Return (X, Y) of the center of cell containing provided text 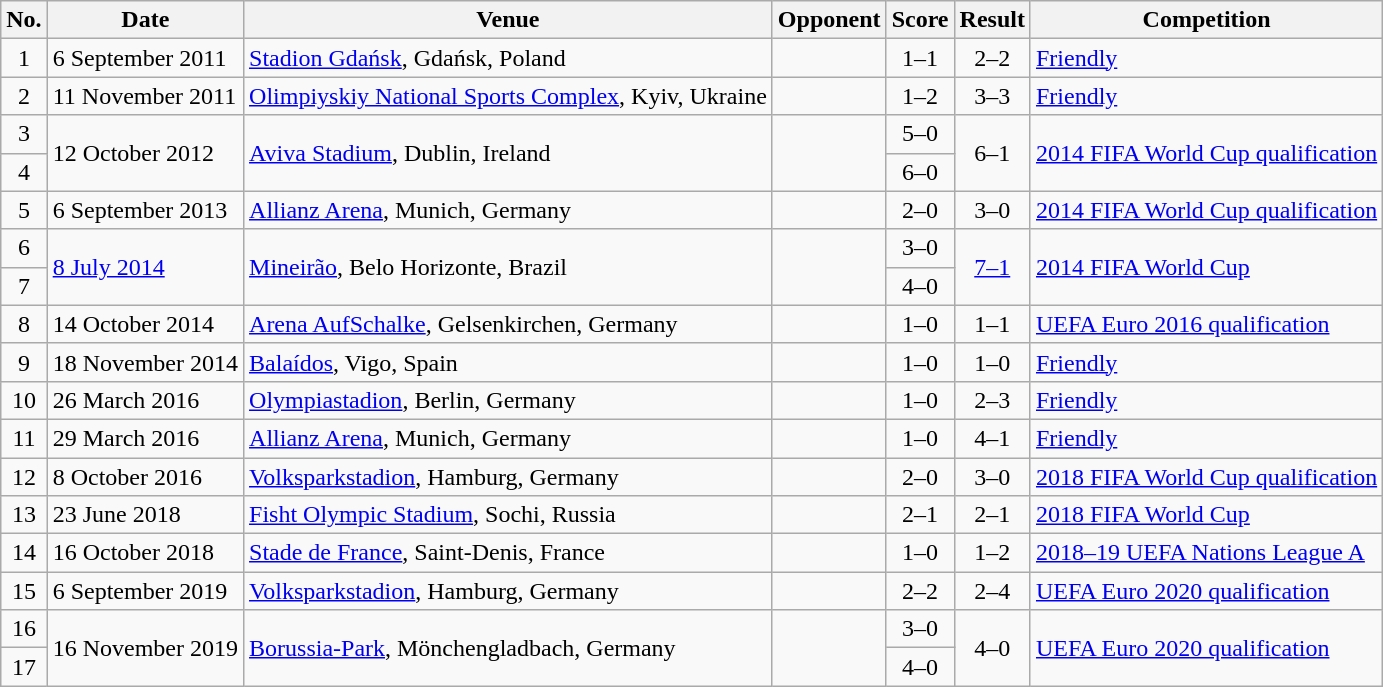
6 September 2013 (145, 210)
6–0 (920, 172)
16 (24, 629)
4–1 (992, 438)
8 July 2014 (145, 267)
2–3 (992, 400)
Stade de France, Saint-Denis, France (508, 553)
Balaídos, Vigo, Spain (508, 362)
12 October 2012 (145, 153)
13 (24, 515)
UEFA Euro 2016 qualification (1206, 324)
2–4 (992, 591)
7 (24, 286)
5 (24, 210)
14 October 2014 (145, 324)
Olympiastadion, Berlin, Germany (508, 400)
Venue (508, 20)
11 (24, 438)
2018–19 UEFA Nations League A (1206, 553)
18 November 2014 (145, 362)
1 (24, 58)
2018 FIFA World Cup (1206, 515)
Date (145, 20)
3–3 (992, 96)
10 (24, 400)
Borussia-Park, Mönchengladbach, Germany (508, 648)
2 (24, 96)
Competition (1206, 20)
5–0 (920, 134)
23 June 2018 (145, 515)
6–1 (992, 153)
2018 FIFA World Cup qualification (1206, 477)
6 September 2011 (145, 58)
Fisht Olympic Stadium, Sochi, Russia (508, 515)
16 November 2019 (145, 648)
11 November 2011 (145, 96)
Result (992, 20)
6 September 2019 (145, 591)
26 March 2016 (145, 400)
29 March 2016 (145, 438)
Aviva Stadium, Dublin, Ireland (508, 153)
15 (24, 591)
9 (24, 362)
12 (24, 477)
14 (24, 553)
4 (24, 172)
7–1 (992, 267)
Arena AufSchalke, Gelsenkirchen, Germany (508, 324)
Mineirão, Belo Horizonte, Brazil (508, 267)
No. (24, 20)
Score (920, 20)
Olimpiyskiy National Sports Complex, Kyiv, Ukraine (508, 96)
Opponent (829, 20)
Stadion Gdańsk, Gdańsk, Poland (508, 58)
8 (24, 324)
16 October 2018 (145, 553)
6 (24, 248)
17 (24, 667)
8 October 2016 (145, 477)
3 (24, 134)
2014 FIFA World Cup (1206, 267)
